Scan for the cell matching the given text and deliver its (X, Y) coordinate at center. 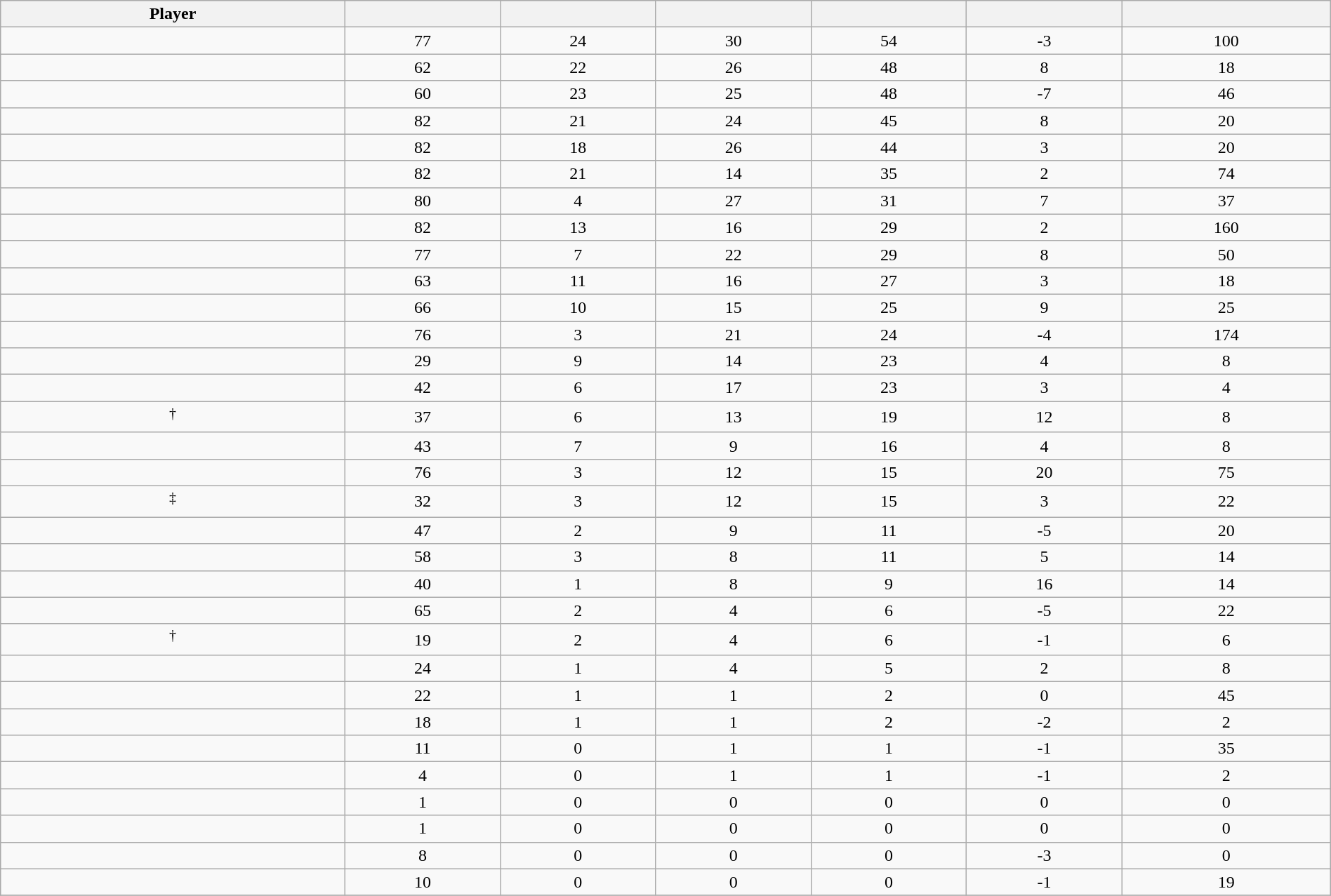
58 (423, 557)
40 (423, 584)
‡ (173, 501)
-2 (1045, 722)
44 (889, 147)
66 (423, 307)
46 (1226, 94)
30 (733, 41)
31 (889, 201)
75 (1226, 472)
47 (423, 530)
32 (423, 501)
63 (423, 281)
62 (423, 67)
100 (1226, 41)
54 (889, 41)
Player (173, 14)
60 (423, 94)
17 (733, 388)
43 (423, 446)
160 (1226, 227)
65 (423, 610)
-4 (1045, 335)
174 (1226, 335)
50 (1226, 254)
80 (423, 201)
42 (423, 388)
-7 (1045, 94)
74 (1226, 174)
